Pinpoint the cell where the given text exists, returning its [x, y] midpoint coordinate. 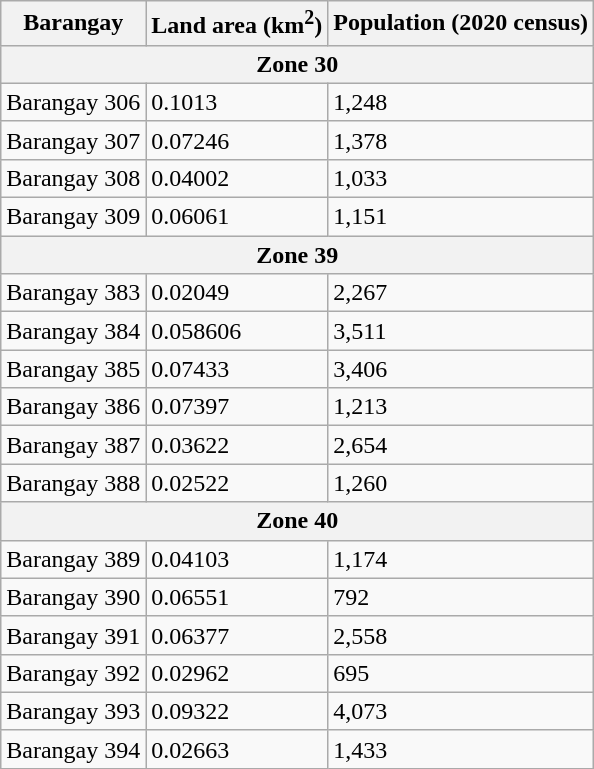
Barangay 306 [74, 102]
Barangay 391 [74, 635]
0.03622 [237, 445]
1,151 [461, 217]
3,511 [461, 331]
Barangay 392 [74, 673]
Barangay [74, 24]
0.04103 [237, 559]
0.06377 [237, 635]
1,248 [461, 102]
2,558 [461, 635]
Barangay 387 [74, 445]
0.06061 [237, 217]
Barangay 393 [74, 711]
0.06551 [237, 597]
1,213 [461, 407]
0.02663 [237, 749]
Barangay 394 [74, 749]
0.02962 [237, 673]
Barangay 386 [74, 407]
Population (2020 census) [461, 24]
Land area (km2) [237, 24]
792 [461, 597]
0.04002 [237, 178]
0.02049 [237, 293]
2,267 [461, 293]
Barangay 309 [74, 217]
2,654 [461, 445]
Zone 30 [298, 64]
0.1013 [237, 102]
Barangay 307 [74, 140]
0.09322 [237, 711]
0.07246 [237, 140]
Zone 40 [298, 521]
0.02522 [237, 483]
Barangay 388 [74, 483]
0.07433 [237, 369]
1,433 [461, 749]
Barangay 389 [74, 559]
Barangay 385 [74, 369]
Barangay 384 [74, 331]
Barangay 390 [74, 597]
Barangay 308 [74, 178]
3,406 [461, 369]
1,260 [461, 483]
Barangay 383 [74, 293]
0.07397 [237, 407]
4,073 [461, 711]
0.058606 [237, 331]
695 [461, 673]
Zone 39 [298, 255]
1,174 [461, 559]
1,033 [461, 178]
1,378 [461, 140]
